Extract the [x, y] coordinate from the center of the cell holding the provided text.  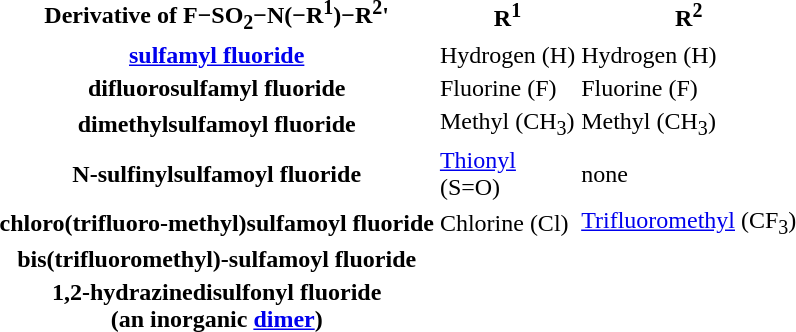
Chlorine (Cl) [507, 223]
Thionyl(S=O) [507, 174]
Fluorine (F) [507, 88]
Methyl (CH3) [507, 124]
Hydrogen (H) [507, 55]
